Return [X, Y] of the center of cell containing provided text 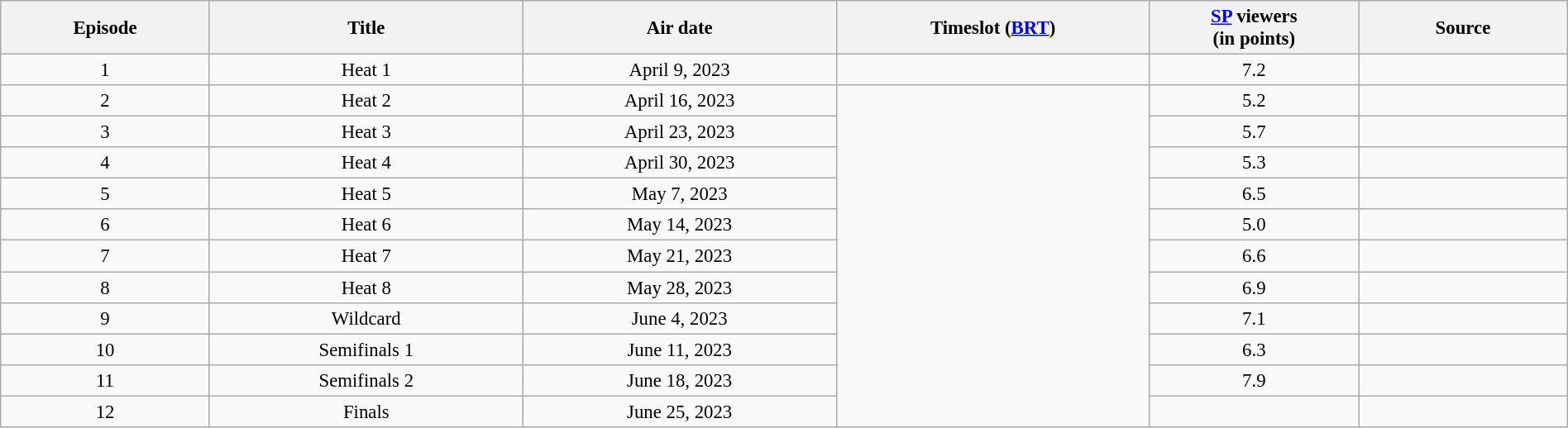
June 18, 2023 [680, 380]
6.6 [1254, 256]
Air date [680, 28]
6.9 [1254, 288]
June 25, 2023 [680, 411]
Finals [366, 411]
Heat 8 [366, 288]
5 [106, 194]
Semifinals 2 [366, 380]
May 14, 2023 [680, 226]
1 [106, 70]
4 [106, 163]
6 [106, 226]
April 30, 2023 [680, 163]
10 [106, 350]
May 21, 2023 [680, 256]
5.3 [1254, 163]
7.1 [1254, 318]
April 9, 2023 [680, 70]
Source [1464, 28]
Semifinals 1 [366, 350]
Heat 4 [366, 163]
9 [106, 318]
Title [366, 28]
Heat 5 [366, 194]
3 [106, 132]
SP viewers(in points) [1254, 28]
7.9 [1254, 380]
May 28, 2023 [680, 288]
11 [106, 380]
Heat 7 [366, 256]
Heat 6 [366, 226]
Heat 2 [366, 101]
5.7 [1254, 132]
5.2 [1254, 101]
April 16, 2023 [680, 101]
7 [106, 256]
April 23, 2023 [680, 132]
Heat 3 [366, 132]
6.5 [1254, 194]
Timeslot (BRT) [992, 28]
2 [106, 101]
May 7, 2023 [680, 194]
12 [106, 411]
6.3 [1254, 350]
Heat 1 [366, 70]
Wildcard [366, 318]
June 4, 2023 [680, 318]
7.2 [1254, 70]
8 [106, 288]
Episode [106, 28]
5.0 [1254, 226]
June 11, 2023 [680, 350]
